From the cell containing the given text, extract its center point as (x, y) coordinate. 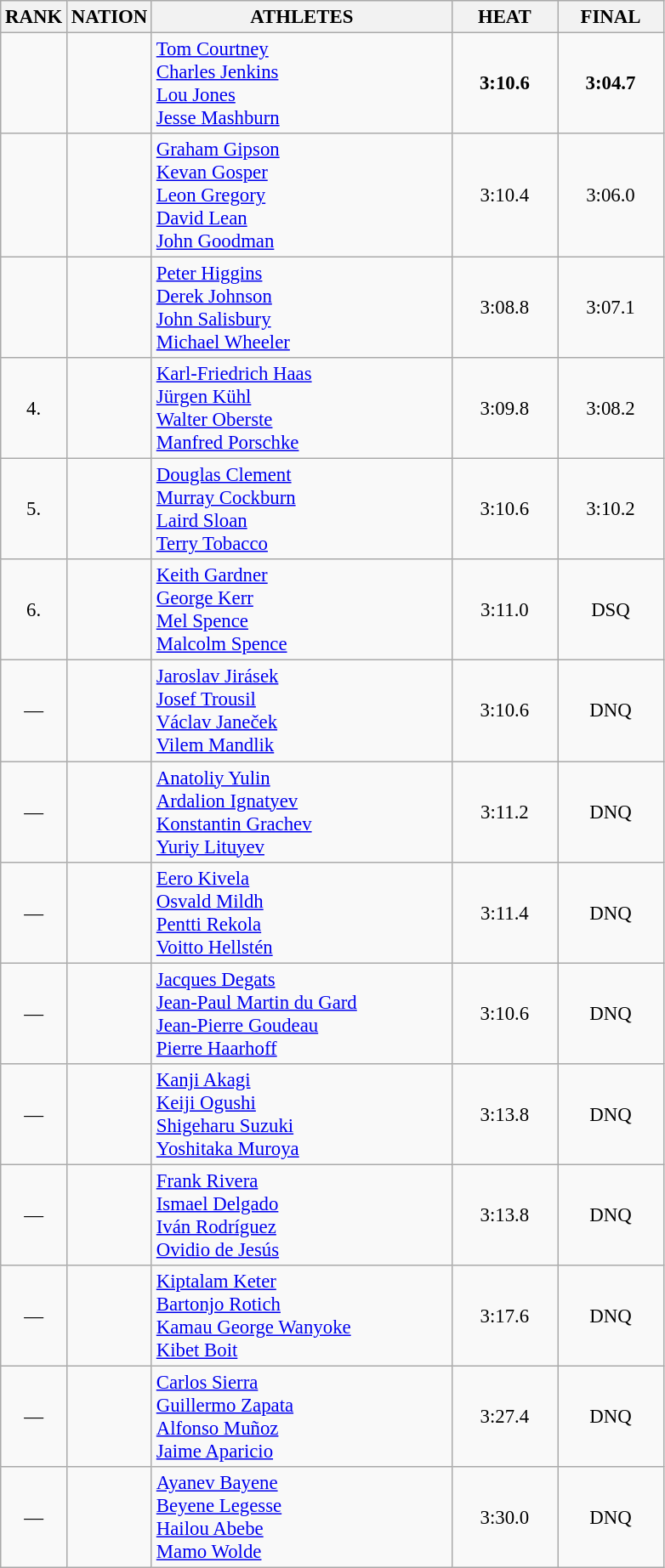
Ayanev BayeneBeyene LegesseHailou AbebeMamo Wolde (301, 1518)
3:10.2 (611, 510)
Frank RiveraIsmael DelgadoIván RodríguezOvidio de Jesús (301, 1215)
Anatoliy YulinArdalion IgnatyevKonstantin GrachevYuriy Lituyev (301, 812)
6. (34, 610)
ATHLETES (301, 17)
3:07.1 (611, 308)
3:17.6 (505, 1316)
Graham GipsonKevan GosperLeon GregoryDavid LeanJohn Goodman (301, 195)
Eero KivelaOsvald MildhPentti RekolaVoitto Hellstén (301, 913)
Kanji AkagiKeiji OgushiShigeharu SuzukiYoshitaka Muroya (301, 1113)
3:08.2 (611, 408)
3:04.7 (611, 83)
Jaroslav JirásekJosef TrousilVáclav JanečekVilem Mandlik (301, 710)
3:11.0 (505, 610)
Keith GardnerGeorge KerrMel SpenceMalcolm Spence (301, 610)
5. (34, 510)
Carlos SierraGuillermo ZapataAlfonso MuñozJaime Aparicio (301, 1416)
3:11.2 (505, 812)
RANK (34, 17)
3:27.4 (505, 1416)
3:09.8 (505, 408)
NATION (109, 17)
3:10.4 (505, 195)
3:30.0 (505, 1518)
Douglas ClementMurray CockburnLaird SloanTerry Tobacco (301, 510)
3:08.8 (505, 308)
4. (34, 408)
3:06.0 (611, 195)
HEAT (505, 17)
Tom CourtneyCharles JenkinsLou JonesJesse Mashburn (301, 83)
Jacques DegatsJean-Paul Martin du GardJean-Pierre GoudeauPierre Haarhoff (301, 1013)
Karl-Friedrich HaasJürgen KühlWalter ObersteManfred Porschke (301, 408)
Kiptalam KeterBartonjo RotichKamau George WanyokeKibet Boit (301, 1316)
DSQ (611, 610)
FINAL (611, 17)
Peter HigginsDerek JohnsonJohn SalisburyMichael Wheeler (301, 308)
3:11.4 (505, 913)
